Return the [X, Y] coordinate for the center point of the cell that contains the specified text.  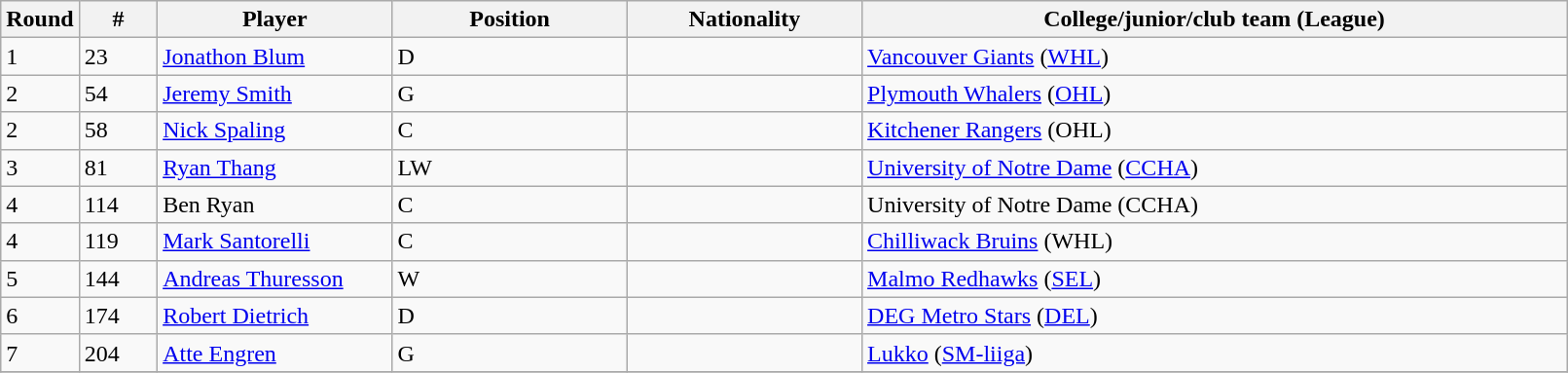
Malmo Redhawks (SEL) [1215, 279]
Ben Ryan [274, 205]
6 [40, 316]
Ryan Thang [274, 168]
LW [510, 168]
# [118, 19]
Vancouver Giants (WHL) [1215, 56]
Position [510, 19]
Plymouth Whalers (OHL) [1215, 93]
114 [118, 205]
Robert Dietrich [274, 316]
W [510, 279]
58 [118, 131]
College/junior/club team (League) [1215, 19]
144 [118, 279]
Player [274, 19]
Lukko (SM-liiga) [1215, 353]
Mark Santorelli [274, 242]
54 [118, 93]
23 [118, 56]
Andreas Thuresson [274, 279]
204 [118, 353]
119 [118, 242]
Jonathon Blum [274, 56]
81 [118, 168]
Atte Engren [274, 353]
Round [40, 19]
174 [118, 316]
DEG Metro Stars (DEL) [1215, 316]
1 [40, 56]
Nationality [744, 19]
7 [40, 353]
5 [40, 279]
Chilliwack Bruins (WHL) [1215, 242]
Kitchener Rangers (OHL) [1215, 131]
Nick Spaling [274, 131]
Jeremy Smith [274, 93]
3 [40, 168]
